Search for the cell housing the specified text and yield its [x, y] center coordinate. 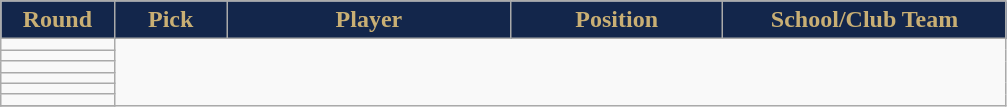
Pick [170, 20]
Round [58, 20]
School/Club Team [864, 20]
Player [368, 20]
Position [617, 20]
